Return the (X, Y) coordinate for the center point of the cell that contains the specified text.  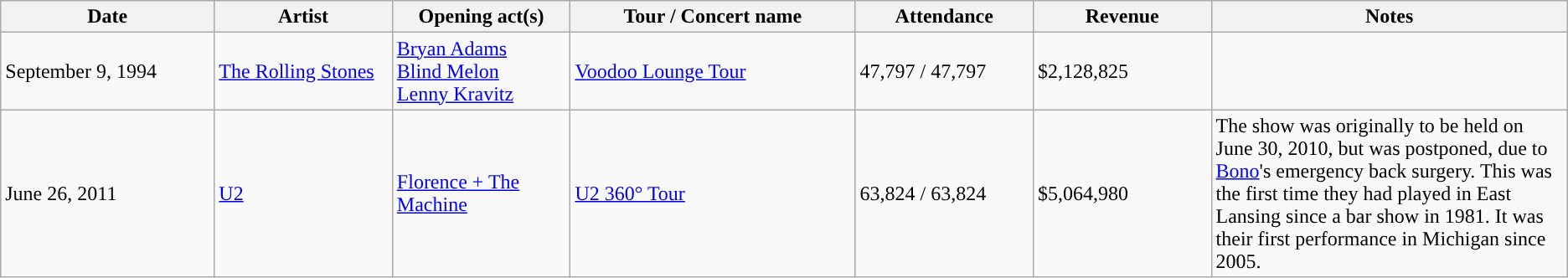
47,797 / 47,797 (945, 71)
Notes (1389, 17)
U2 360° Tour (713, 193)
Opening act(s) (481, 17)
September 9, 1994 (107, 71)
June 26, 2011 (107, 193)
U2 (303, 193)
The Rolling Stones (303, 71)
63,824 / 63,824 (945, 193)
Artist (303, 17)
Date (107, 17)
Bryan AdamsBlind MelonLenny Kravitz (481, 71)
Tour / Concert name (713, 17)
$2,128,825 (1122, 71)
Attendance (945, 17)
Revenue (1122, 17)
$5,064,980 (1122, 193)
Voodoo Lounge Tour (713, 71)
Florence + The Machine (481, 193)
